Search for the cell housing the specified text and yield its (x, y) center coordinate. 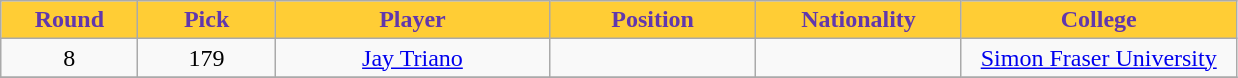
Position (653, 20)
Nationality (859, 20)
College (1098, 20)
Simon Fraser University (1098, 58)
Player (412, 20)
179 (206, 58)
Pick (206, 20)
Jay Triano (412, 58)
8 (70, 58)
Round (70, 20)
